Return the [X, Y] coordinate for the center point of the cell that contains the specified text.  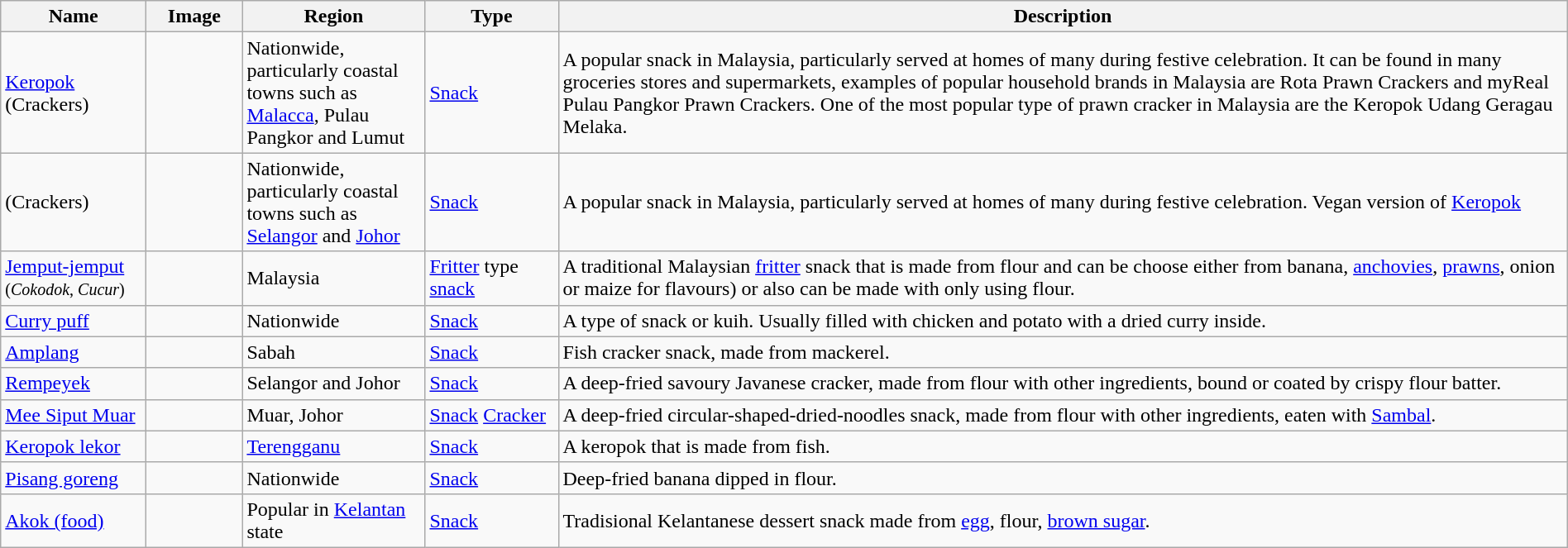
Rempeyek [74, 384]
Snack Cracker [491, 415]
Sabah [334, 352]
Type [491, 17]
Curry puff [74, 321]
Name [74, 17]
Akok (food) [74, 521]
A keropok that is made from fish. [1063, 446]
A type of snack or kuih. Usually filled with chicken and potato with a dried curry inside. [1063, 321]
Fritter type snack [491, 278]
A deep-fried savoury Javanese cracker, made from flour with other ingredients, bound or coated by crispy flour batter. [1063, 384]
Region [334, 17]
A deep-fried circular-shaped-dried-noodles snack, made from flour with other ingredients, eaten with Sambal. [1063, 415]
Pisang goreng [74, 478]
A popular snack in Malaysia, particularly served at homes of many during festive celebration. Vegan version of Keropok [1063, 202]
Nationwide, particularly coastal towns such as Selangor and Johor [334, 202]
Description [1063, 17]
Malaysia [334, 278]
(Crackers) [74, 202]
Amplang [74, 352]
Nationwide, particularly coastal towns such as Malacca, Pulau Pangkor and Lumut [334, 93]
Selangor and Johor [334, 384]
Popular in Kelantan state [334, 521]
Tradisional Kelantanese dessert snack made from egg, flour, brown sugar. [1063, 521]
Image [194, 17]
Keropok lekor [74, 446]
Muar, Johor [334, 415]
Deep-fried banana dipped in flour. [1063, 478]
Mee Siput Muar [74, 415]
Keropok (Crackers) [74, 93]
Jemput-jemput (Cokodok, Cucur) [74, 278]
Terengganu [334, 446]
Fish cracker snack, made from mackerel. [1063, 352]
